Locate the cell with the specified text and output its [X, Y] center coordinate. 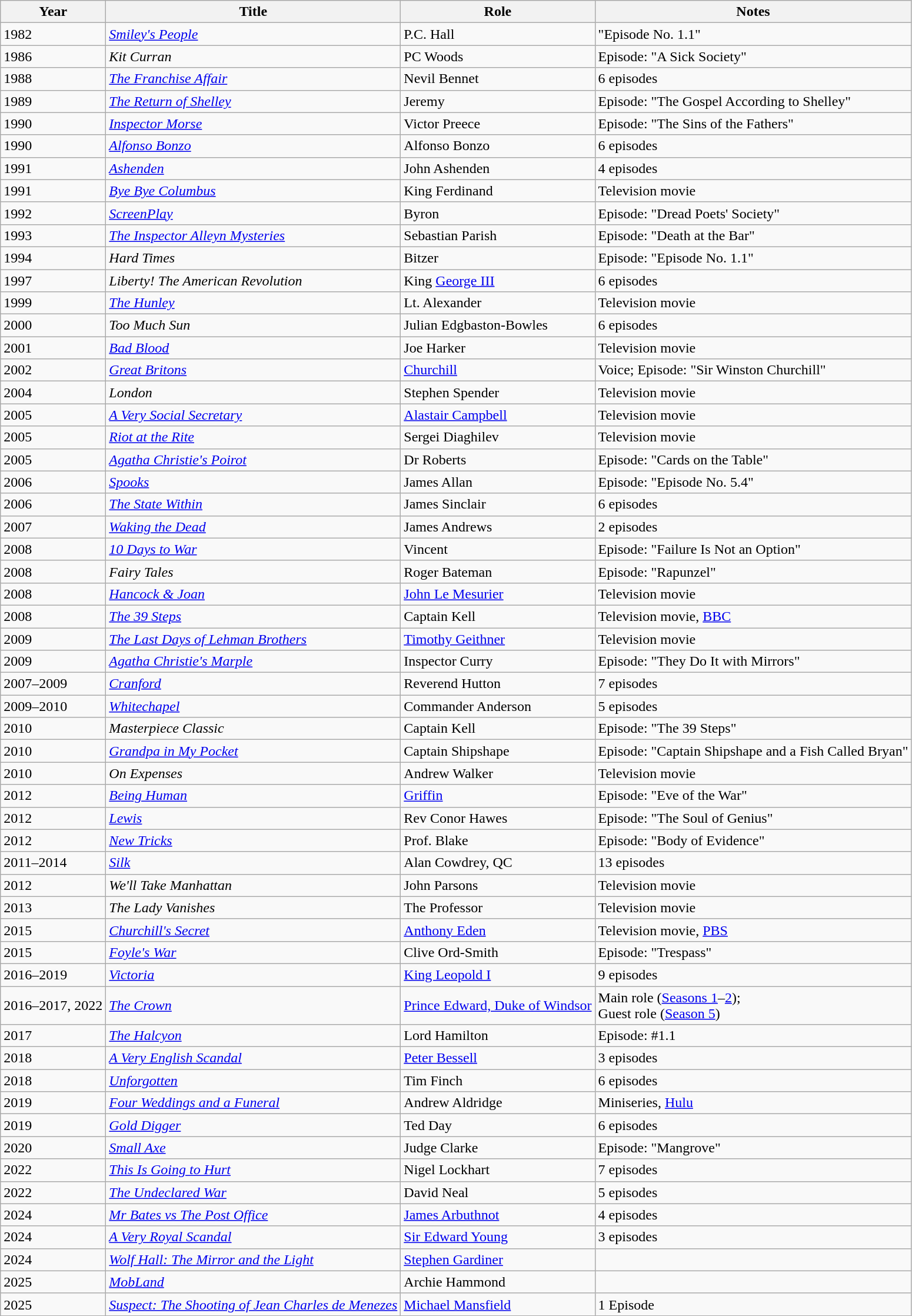
"Episode No. 1.1" [753, 34]
2 episodes [753, 527]
1994 [53, 258]
Episode: "Death at the Bar" [753, 235]
2002 [53, 370]
Bye Bye Columbus [253, 191]
Joe Harker [498, 348]
Roger Bateman [498, 571]
Episode: "The Sins of the Fathers" [753, 124]
Reverend Hutton [498, 684]
Mr Bates vs The Post Office [253, 1215]
King Ferdinand [498, 191]
13 episodes [753, 863]
Jeremy [498, 101]
Riot at the Rite [253, 437]
King Leopold I [498, 975]
Gold Digger [253, 1125]
Voice; Episode: "Sir Winston Churchill" [753, 370]
Inspector Curry [498, 662]
Episode: "The Gospel According to Shelley" [753, 101]
On Expenses [253, 773]
Miniseries, Hulu [753, 1103]
2016–2019 [53, 975]
2004 [53, 393]
Episode: "A Sick Society" [753, 57]
The State Within [253, 504]
Grandpa in My Pocket [253, 751]
Inspector Morse [253, 124]
Alastair Campbell [498, 415]
James Allan [498, 482]
We'll Take Manhattan [253, 885]
The Hunley [253, 303]
Lord Hamilton [498, 1036]
The Inspector Alleyn Mysteries [253, 235]
James Andrews [498, 527]
Alan Cowdrey, QC [498, 863]
P.C. Hall [498, 34]
Episode: "Dread Poets' Society" [753, 213]
Television movie, BBC [753, 616]
Episode: "Captain Shipshape and a Fish Called Bryan" [753, 751]
James Sinclair [498, 504]
James Arbuthnot [498, 1215]
Anthony Eden [498, 930]
Sir Edward Young [498, 1237]
Hard Times [253, 258]
David Neal [498, 1192]
John Parsons [498, 885]
Tim Finch [498, 1081]
Andrew Aldridge [498, 1103]
Victor Preece [498, 124]
2020 [53, 1148]
PC Woods [498, 57]
Michael Mansfield [498, 1304]
Episode: "Trespass" [753, 952]
Vincent [498, 549]
1993 [53, 235]
1988 [53, 79]
Main role (Seasons 1–2);Guest role (Season 5) [753, 1005]
Lewis [253, 818]
The Lady Vanishes [253, 908]
A Very English Scandal [253, 1058]
2017 [53, 1036]
1997 [53, 281]
9 episodes [753, 975]
London [253, 393]
The Professor [498, 908]
Rev Conor Hawes [498, 818]
Kit Curran [253, 57]
1999 [53, 303]
Episode: "Rapunzel" [753, 571]
New Tricks [253, 840]
Ted Day [498, 1125]
Episode: "They Do It with Mirrors" [753, 662]
Lt. Alexander [498, 303]
Archie Hammond [498, 1282]
John Le Mesurier [498, 594]
1992 [53, 213]
Nevil Bennet [498, 79]
Episode: "Episode No. 1.1" [753, 258]
Silk [253, 863]
The Last Days of Lehman Brothers [253, 639]
Notes [753, 12]
Stephen Spender [498, 393]
1989 [53, 101]
The 39 Steps [253, 616]
Smiley's People [253, 34]
Suspect: The Shooting of Jean Charles de Menezes [253, 1304]
Great Britons [253, 370]
Dr Roberts [498, 460]
Four Weddings and a Funeral [253, 1103]
The Crown [253, 1005]
Liberty! The American Revolution [253, 281]
Episode: "Cards on the Table" [753, 460]
John Ashenden [498, 168]
2013 [53, 908]
Role [498, 12]
Episode: "Episode No. 5.4" [753, 482]
Wolf Hall: The Mirror and the Light [253, 1259]
2009–2010 [53, 706]
Clive Ord-Smith [498, 952]
Year [53, 12]
Episode: "Mangrove" [753, 1148]
Episode: #1.1 [753, 1036]
MobLand [253, 1282]
ScreenPlay [253, 213]
2011–2014 [53, 863]
King George III [498, 281]
Episode: "The Soul of Genius" [753, 818]
Griffin [498, 796]
Judge Clarke [498, 1148]
Masterpiece Classic [253, 729]
Stephen Gardiner [498, 1259]
Episode: "The 39 Steps" [753, 729]
2007 [53, 527]
Agatha Christie's Poirot [253, 460]
Churchill's Secret [253, 930]
Victoria [253, 975]
Prof. Blake [498, 840]
1986 [53, 57]
Bitzer [498, 258]
2007–2009 [53, 684]
The Halcyon [253, 1036]
Unforgotten [253, 1081]
A Very Royal Scandal [253, 1237]
Ashenden [253, 168]
Foyle's War [253, 952]
Episode: "Failure Is Not an Option" [753, 549]
1 Episode [753, 1304]
Sebastian Parish [498, 235]
The Return of Shelley [253, 101]
Small Axe [253, 1148]
Title [253, 12]
Too Much Sun [253, 325]
A Very Social Secretary [253, 415]
Captain Shipshape [498, 751]
Episode: "Body of Evidence" [753, 840]
Timothy Geithner [498, 639]
Peter Bessell [498, 1058]
Julian Edgbaston-Bowles [498, 325]
This Is Going to Hurt [253, 1170]
The Franchise Affair [253, 79]
2001 [53, 348]
Churchill [498, 370]
Fairy Tales [253, 571]
Bad Blood [253, 348]
Being Human [253, 796]
Andrew Walker [498, 773]
Episode: "Eve of the War" [753, 796]
Whitechapel [253, 706]
The Undeclared War [253, 1192]
2000 [53, 325]
Waking the Dead [253, 527]
Commander Anderson [498, 706]
Byron [498, 213]
Prince Edward, Duke of Windsor [498, 1005]
Television movie, PBS [753, 930]
Hancock & Joan [253, 594]
Agatha Christie's Marple [253, 662]
10 Days to War [253, 549]
Spooks [253, 482]
Sergei Diaghilev [498, 437]
Nigel Lockhart [498, 1170]
1982 [53, 34]
Cranford [253, 684]
2016–2017, 2022 [53, 1005]
